Return the (X, Y) coordinate for the center point of the cell that contains the specified text.  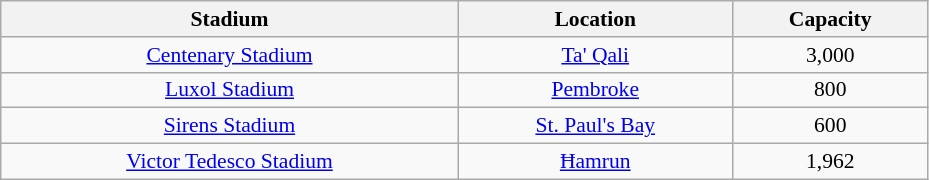
Capacity (830, 19)
Ħamrun (595, 162)
Sirens Stadium (230, 126)
Stadium (230, 19)
Pembroke (595, 90)
800 (830, 90)
3,000 (830, 55)
St. Paul's Bay (595, 126)
600 (830, 126)
Centenary Stadium (230, 55)
Victor Tedesco Stadium (230, 162)
Luxol Stadium (230, 90)
Ta' Qali (595, 55)
Location (595, 19)
1,962 (830, 162)
